Output the [x, y] coordinate of the center of the cell containing the given text.  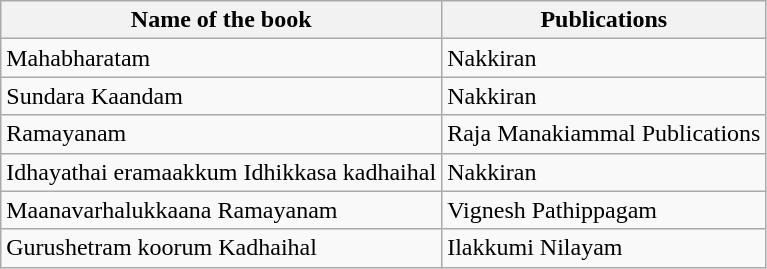
Ramayanam [222, 134]
Raja Manakiammal Publications [604, 134]
Ilakkumi Nilayam [604, 248]
Gurushetram koorum Kadhaihal [222, 248]
Name of the book [222, 20]
Sundara Kaandam [222, 96]
Maanavarhalukkaana Ramayanam [222, 210]
Idhayathai eramaakkum Idhikkasa kadhaihal [222, 172]
Mahabharatam [222, 58]
Vignesh Pathippagam [604, 210]
Publications [604, 20]
